Return (x, y) of the center of cell containing provided text 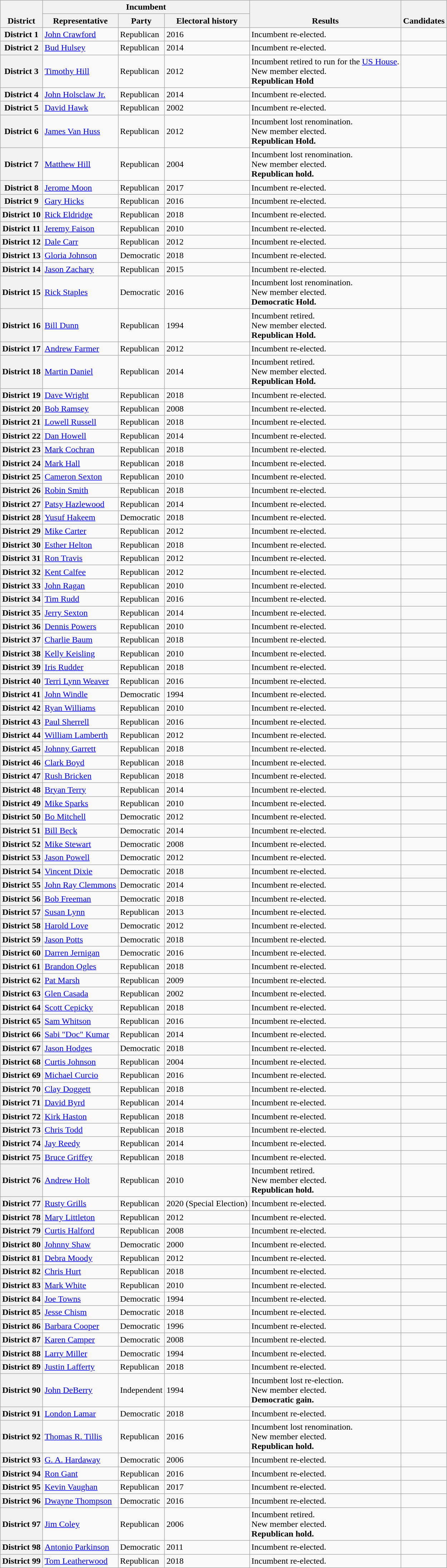
District 40 (21, 681)
2011 (207, 1547)
District 12 (21, 242)
District 72 (21, 1116)
Jason Zachary (80, 269)
District 52 (21, 844)
Larry Miller (80, 1353)
Jason Hodges (80, 1048)
District 91 (21, 1413)
District 64 (21, 1007)
Karen Camper (80, 1340)
Mary Littleton (80, 1217)
District 86 (21, 1326)
District 77 (21, 1204)
Party (141, 21)
Antonio Parkinson (80, 1547)
John Holsclaw Jr. (80, 94)
Debra Moody (80, 1258)
Representative (80, 21)
District 90 (21, 1390)
District 75 (21, 1157)
District 82 (21, 1272)
District 24 (21, 463)
District 4 (21, 94)
District 83 (21, 1285)
Incumbent retired. New member elected.Republican Hold. (325, 372)
David Hawk (80, 108)
Bo Mitchell (80, 817)
David Byrd (80, 1103)
Dwayne Thompson (80, 1501)
Bruce Griffey (80, 1157)
John Ray Clemmons (80, 885)
Andrew Farmer (80, 349)
District 55 (21, 885)
John Windle (80, 694)
District 34 (21, 599)
Mike Stewart (80, 844)
Iris Rudder (80, 667)
Incumbent retired to run for the US House. New member elected. Republican Hold (325, 71)
Joe Towns (80, 1299)
District 66 (21, 1035)
Brandon Ogles (80, 967)
Charlie Baum (80, 640)
Jeremy Faison (80, 228)
Jesse Chism (80, 1312)
District 92 (21, 1437)
Jason Potts (80, 939)
Kirk Haston (80, 1116)
District 45 (21, 749)
District 15 (21, 292)
District 73 (21, 1130)
Sabi "Doc" Kumar (80, 1035)
District 71 (21, 1103)
Results (325, 14)
Darren Jernigan (80, 953)
District 13 (21, 256)
District 28 (21, 518)
District 32 (21, 572)
Pat Marsh (80, 980)
District 5 (21, 108)
Curtis Halford (80, 1231)
Incumbent lost renomination. New member elected. Democratic Hold. (325, 292)
District 8 (21, 187)
District 58 (21, 926)
Martin Daniel (80, 372)
William Lamberth (80, 735)
District 99 (21, 1561)
District 9 (21, 201)
Ron Gant (80, 1474)
2013 (207, 912)
District 49 (21, 803)
District 41 (21, 694)
District 43 (21, 722)
Incumbent (146, 7)
District 25 (21, 477)
District 53 (21, 858)
G. A. Hardaway (80, 1460)
District 61 (21, 967)
Susan Lynn (80, 912)
Chris Todd (80, 1130)
Rick Eldridge (80, 215)
District 95 (21, 1487)
District 44 (21, 735)
District 84 (21, 1299)
District 2 (21, 48)
Bill Beck (80, 830)
Patsy Hazlewood (80, 504)
Bill Dunn (80, 325)
District 59 (21, 939)
Jay Reedy (80, 1143)
District 80 (21, 1244)
Mark Cochran (80, 449)
District 35 (21, 613)
Clark Boyd (80, 763)
Dennis Powers (80, 626)
Independent (141, 1390)
District 85 (21, 1312)
London Lamar (80, 1413)
Electoral history (207, 21)
Mike Sparks (80, 803)
Jason Powell (80, 858)
Johnny Shaw (80, 1244)
District 62 (21, 980)
Kelly Keisling (80, 654)
District 79 (21, 1231)
Jerome Moon (80, 187)
District 74 (21, 1143)
Incumbent retired. New member elected.Republican hold. (325, 1524)
District 27 (21, 504)
Vincent Dixie (80, 871)
1996 (207, 1326)
Yusuf Hakeem (80, 518)
Jerry Sexton (80, 613)
Incumbent lost renomination. New member elected. Republican Hold. (325, 131)
Glen Casada (80, 994)
District 46 (21, 763)
Cameron Sexton (80, 477)
Jim Coley (80, 1524)
District 39 (21, 667)
District 30 (21, 545)
District 38 (21, 654)
Ryan Williams (80, 708)
District 63 (21, 994)
District 51 (21, 830)
Lowell Russell (80, 422)
District 31 (21, 558)
District 10 (21, 215)
Candidates (424, 14)
2009 (207, 980)
District 14 (21, 269)
Rush Bricken (80, 776)
District 87 (21, 1340)
District 97 (21, 1524)
District 57 (21, 912)
District 37 (21, 640)
Thomas R. Tillis (80, 1437)
Incumbent retired. New member elected. Republican hold. (325, 1180)
Gary Hicks (80, 201)
District 36 (21, 626)
Harold Love (80, 926)
Robin Smith (80, 490)
District 68 (21, 1062)
Sam Whitson (80, 1021)
Dave Wright (80, 395)
District 50 (21, 817)
Incumbent retired. New member elected. Republican Hold. (325, 325)
Rick Staples (80, 292)
District 98 (21, 1547)
Michael Curcio (80, 1075)
Bryan Terry (80, 790)
Timothy Hill (80, 71)
James Van Huss (80, 131)
John DeBerry (80, 1390)
Johnny Garrett (80, 749)
2000 (207, 1244)
Incumbent lost re-election. New member elected. Democratic gain. (325, 1390)
District 18 (21, 372)
Tim Rudd (80, 599)
District 88 (21, 1353)
District 89 (21, 1367)
Mark Hall (80, 463)
District 21 (21, 422)
District 17 (21, 349)
Paul Sherrell (80, 722)
Dan Howell (80, 436)
District 1 (21, 34)
District 65 (21, 1021)
District 76 (21, 1180)
District 29 (21, 531)
Matthew Hill (80, 164)
Scott Cepicky (80, 1007)
District 3 (21, 71)
Barbara Cooper (80, 1326)
Mike Carter (80, 531)
District 69 (21, 1075)
Bud Hulsey (80, 48)
Chris Hurt (80, 1272)
Clay Doggett (80, 1089)
District 6 (21, 131)
Esther Helton (80, 545)
District 47 (21, 776)
Curtis Johnson (80, 1062)
2015 (207, 269)
District 93 (21, 1460)
Andrew Holt (80, 1180)
District 54 (21, 871)
District 60 (21, 953)
Rusty Grills (80, 1204)
District 67 (21, 1048)
District 16 (21, 325)
District 96 (21, 1501)
District 33 (21, 586)
District 78 (21, 1217)
District 48 (21, 790)
District 81 (21, 1258)
Kent Calfee (80, 572)
District 7 (21, 164)
District 56 (21, 898)
District 23 (21, 449)
District (21, 14)
Justin Lafferty (80, 1367)
District 42 (21, 708)
Bob Freeman (80, 898)
John Ragan (80, 586)
Tom Leatherwood (80, 1561)
Terri Lynn Weaver (80, 681)
District 94 (21, 1474)
Ron Travis (80, 558)
Bob Ramsey (80, 409)
Kevin Vaughan (80, 1487)
Mark White (80, 1285)
District 11 (21, 228)
District 26 (21, 490)
Gloria Johnson (80, 256)
2020 (Special Election) (207, 1204)
District 19 (21, 395)
Dale Carr (80, 242)
District 22 (21, 436)
District 70 (21, 1089)
District 20 (21, 409)
John Crawford (80, 34)
